Locate the cell with the specified text and output its [x, y] center coordinate. 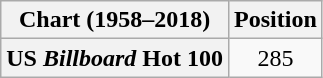
285 [276, 58]
US Billboard Hot 100 [115, 58]
Chart (1958–2018) [115, 20]
Position [276, 20]
